Search for the cell housing the specified text and yield its (X, Y) center coordinate. 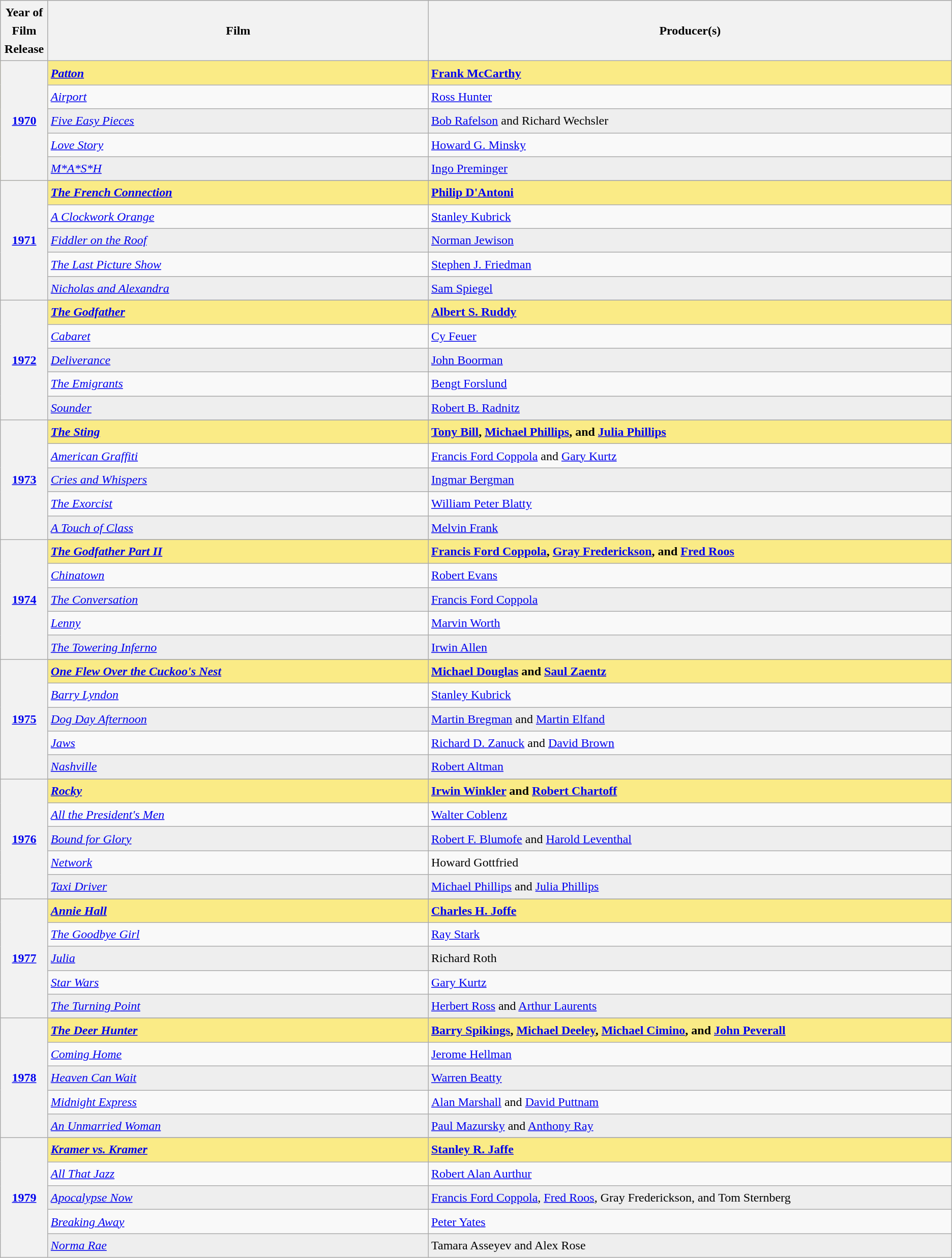
Breaking Away (238, 1221)
William Peter Blatty (690, 503)
Bob Rafelson and Richard Wechsler (690, 121)
Cries and Whispers (238, 480)
Bengt Forslund (690, 384)
Peter Yates (690, 1221)
Dog Day Afternoon (238, 719)
M*A*S*H (238, 169)
Francis Ford Coppola (690, 599)
Michael Phillips and Julia Phillips (690, 887)
Richard D. Zanuck and David Brown (690, 743)
Robert Evans (690, 576)
American Graffiti (238, 456)
The French Connection (238, 192)
Richard Roth (690, 958)
Sam Spiegel (690, 288)
All That Jazz (238, 1174)
Bound for Glory (238, 839)
Airport (238, 97)
Cabaret (238, 337)
Love Story (238, 144)
Robert B. Radnitz (690, 408)
1975 (24, 719)
All the President's Men (238, 815)
Kramer vs. Kramer (238, 1150)
Star Wars (238, 982)
Five Easy Pieces (238, 121)
Stephen J. Friedman (690, 264)
1972 (24, 360)
The Deer Hunter (238, 1030)
Tamara Asseyev and Alex Rose (690, 1246)
A Clockwork Orange (238, 217)
1973 (24, 480)
1970 (24, 121)
Jaws (238, 743)
John Boorman (690, 360)
Tony Bill, Michael Phillips, and Julia Phillips (690, 432)
Gary Kurtz (690, 982)
Julia (238, 958)
Robert Alan Aurthur (690, 1174)
1976 (24, 839)
Walter Coblenz (690, 815)
Nashville (238, 767)
Irwin Winkler and Robert Chartoff (690, 791)
Heaven Can Wait (238, 1078)
Midnight Express (238, 1102)
1978 (24, 1078)
The Godfather (238, 312)
The Turning Point (238, 1006)
1979 (24, 1198)
1977 (24, 958)
Deliverance (238, 360)
Howard Gottfried (690, 862)
Francis Ford Coppola, Fred Roos, Gray Frederickson, and Tom Sternberg (690, 1198)
Annie Hall (238, 910)
Norma Rae (238, 1246)
Year of Film Release (24, 31)
Albert S. Ruddy (690, 312)
Paul Mazursky and Anthony Ray (690, 1126)
Barry Spikings, Michael Deeley, Michael Cimino, and John Peverall (690, 1030)
The Sting (238, 432)
The Conversation (238, 599)
A Touch of Class (238, 528)
The Last Picture Show (238, 264)
Francis Ford Coppola, Gray Frederickson, and Fred Roos (690, 551)
Frank McCarthy (690, 73)
Coming Home (238, 1054)
Norman Jewison (690, 240)
Ray Stark (690, 935)
Barry Lyndon (238, 695)
Michael Douglas and Saul Zaentz (690, 671)
Robert Altman (690, 767)
Sounder (238, 408)
Fiddler on the Roof (238, 240)
Film (238, 31)
Charles H. Joffe (690, 910)
Patton (238, 73)
1971 (24, 240)
The Emigrants (238, 384)
1974 (24, 599)
Stanley R. Jaffe (690, 1150)
Warren Beatty (690, 1078)
The Exorcist (238, 503)
Nicholas and Alexandra (238, 288)
Apocalypse Now (238, 1198)
Philip D'Antoni (690, 192)
The Towering Inferno (238, 647)
Taxi Driver (238, 887)
Producer(s) (690, 31)
The Godfather Part II (238, 551)
Melvin Frank (690, 528)
Cy Feuer (690, 337)
Jerome Hellman (690, 1054)
One Flew Over the Cuckoo's Nest (238, 671)
Ross Hunter (690, 97)
Herbert Ross and Arthur Laurents (690, 1006)
Francis Ford Coppola and Gary Kurtz (690, 456)
The Goodbye Girl (238, 935)
Chinatown (238, 576)
Rocky (238, 791)
Irwin Allen (690, 647)
Alan Marshall and David Puttnam (690, 1102)
Ingo Preminger (690, 169)
Howard G. Minsky (690, 144)
Ingmar Bergman (690, 480)
Network (238, 862)
Marvin Worth (690, 623)
Martin Bregman and Martin Elfand (690, 719)
An Unmarried Woman (238, 1126)
Robert F. Blumofe and Harold Leventhal (690, 839)
Lenny (238, 623)
